Search for the cell housing the specified text and yield its [x, y] center coordinate. 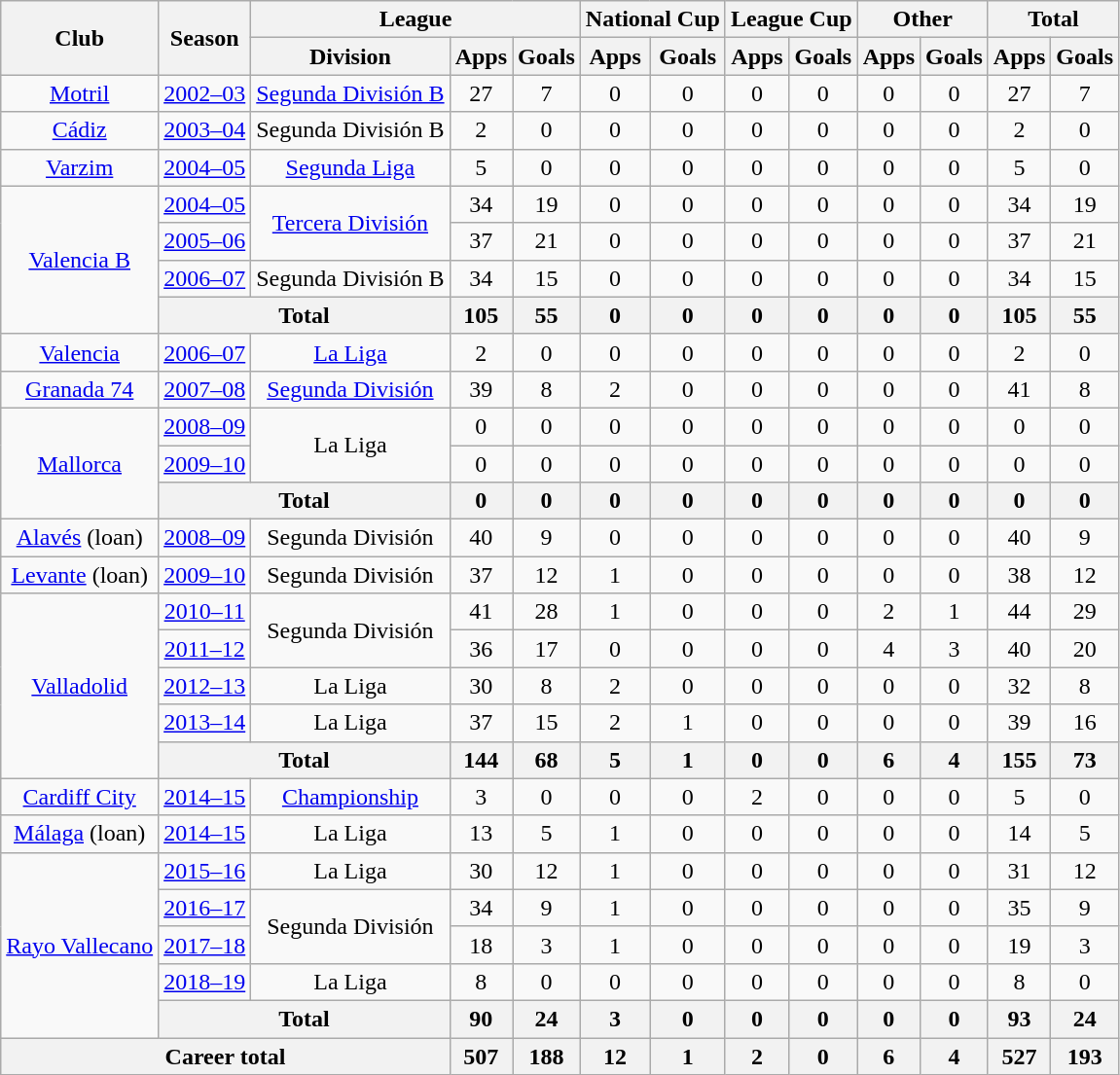
527 [1019, 1056]
31 [1019, 871]
Valladolid [80, 686]
507 [481, 1056]
2010–11 [204, 612]
29 [1085, 612]
2016–17 [204, 908]
Granada 74 [80, 389]
193 [1085, 1056]
Career total [226, 1056]
144 [481, 760]
Valencia [80, 352]
16 [1085, 723]
14 [1019, 834]
93 [1019, 1019]
155 [1019, 760]
Segunda Liga [350, 167]
Championship [350, 797]
2003–04 [204, 130]
Division [350, 56]
28 [547, 612]
13 [481, 834]
36 [481, 649]
Levante (loan) [80, 575]
Valencia B [80, 260]
2007–08 [204, 389]
League [416, 19]
18 [481, 945]
68 [547, 760]
Cádiz [80, 130]
2002–03 [204, 93]
Season [204, 38]
2011–12 [204, 649]
2015–16 [204, 871]
73 [1085, 760]
Varzim [80, 167]
Rayo Vallecano [80, 945]
National Cup [652, 19]
38 [1019, 575]
Tercera División [350, 223]
188 [547, 1056]
17 [547, 649]
Mallorca [80, 463]
32 [1019, 686]
League Cup [791, 19]
20 [1085, 649]
Cardiff City [80, 797]
2013–14 [204, 723]
Motril [80, 93]
2017–18 [204, 945]
2018–19 [204, 982]
2005–06 [204, 241]
Other [922, 19]
Alavés (loan) [80, 538]
Club [80, 38]
90 [481, 1019]
Málaga (loan) [80, 834]
35 [1019, 908]
2012–13 [204, 686]
44 [1019, 612]
